Detect which cell encompasses the target text, then output its (X, Y) center coordinate. 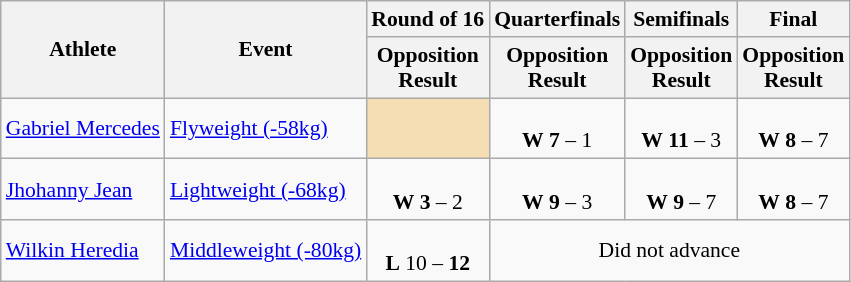
Round of 16 (428, 19)
W 11 – 3 (681, 128)
Flyweight (-58kg) (266, 128)
Wilkin Heredia (83, 250)
Gabriel Mercedes (83, 128)
W 9 – 7 (681, 190)
L 10 – 12 (428, 250)
Did not advance (669, 250)
Final (793, 19)
Athlete (83, 50)
Lightweight (-68kg) (266, 190)
W 7 – 1 (557, 128)
W 9 – 3 (557, 190)
Event (266, 50)
Quarterfinals (557, 19)
W 3 – 2 (428, 190)
Jhohanny Jean (83, 190)
Semifinals (681, 19)
Middleweight (-80kg) (266, 250)
